Determine the [X, Y] coordinate at the center of the cell enclosing the given text.  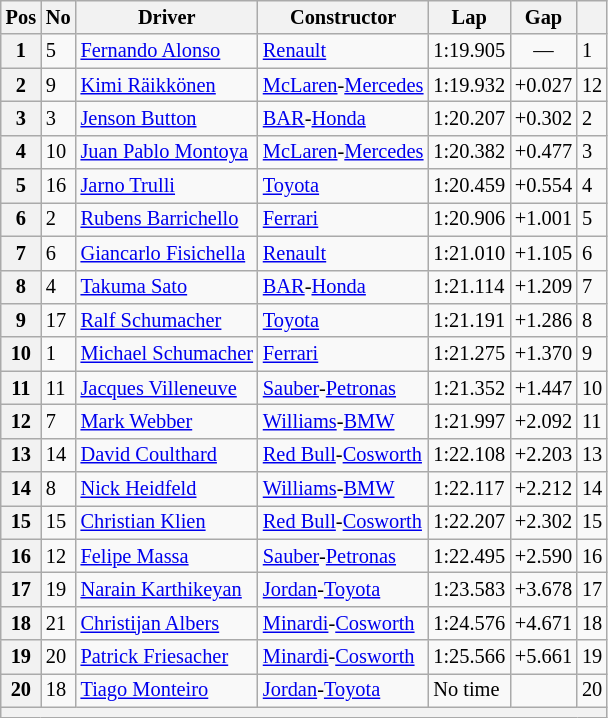
Jacques Villeneuve [167, 388]
+2.212 [544, 489]
Christijan Albers [167, 623]
1:25.566 [469, 657]
— [544, 51]
Patrick Friesacher [167, 657]
+5.661 [544, 657]
Jarno Trulli [167, 186]
No [58, 17]
1:21.275 [469, 354]
1:20.207 [469, 118]
Gap [544, 17]
+1.001 [544, 219]
+1.105 [544, 253]
Tiago Monteiro [167, 690]
Juan Pablo Montoya [167, 152]
1:21.114 [469, 287]
+2.092 [544, 421]
Felipe Massa [167, 556]
1:22.117 [469, 489]
Constructor [343, 17]
+2.590 [544, 556]
1:22.207 [469, 522]
Rubens Barrichello [167, 219]
1:22.108 [469, 455]
Ralf Schumacher [167, 320]
1:22.495 [469, 556]
+3.678 [544, 589]
Giancarlo Fisichella [167, 253]
1:24.576 [469, 623]
1:21.997 [469, 421]
David Coulthard [167, 455]
+1.370 [544, 354]
+0.554 [544, 186]
1:20.382 [469, 152]
1:21.191 [469, 320]
Takuma Sato [167, 287]
+1.286 [544, 320]
1:20.459 [469, 186]
Kimi Räikkönen [167, 85]
1:19.905 [469, 51]
+2.302 [544, 522]
Driver [167, 17]
Nick Heidfeld [167, 489]
Jenson Button [167, 118]
+1.209 [544, 287]
+0.027 [544, 85]
+0.302 [544, 118]
+1.447 [544, 388]
1:19.932 [469, 85]
1:21.010 [469, 253]
1:23.583 [469, 589]
+4.671 [544, 623]
Pos [21, 17]
+2.203 [544, 455]
1:20.906 [469, 219]
Narain Karthikeyan [167, 589]
Christian Klien [167, 522]
Michael Schumacher [167, 354]
Lap [469, 17]
No time [469, 690]
Mark Webber [167, 421]
+0.477 [544, 152]
1:21.352 [469, 388]
Fernando Alonso [167, 51]
21 [58, 623]
